For the text-containing cell, return its midpoint in (X, Y) coordinate format. 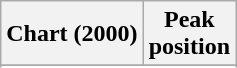
Peak position (189, 34)
Chart (2000) (72, 34)
